Search for the cell housing the specified text and yield its [X, Y] center coordinate. 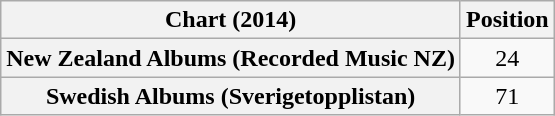
24 [507, 58]
71 [507, 96]
Chart (2014) [231, 20]
Position [507, 20]
Swedish Albums (Sverigetopplistan) [231, 96]
New Zealand Albums (Recorded Music NZ) [231, 58]
